Provide the (X, Y) coordinate of the cell's center where the given text is located.  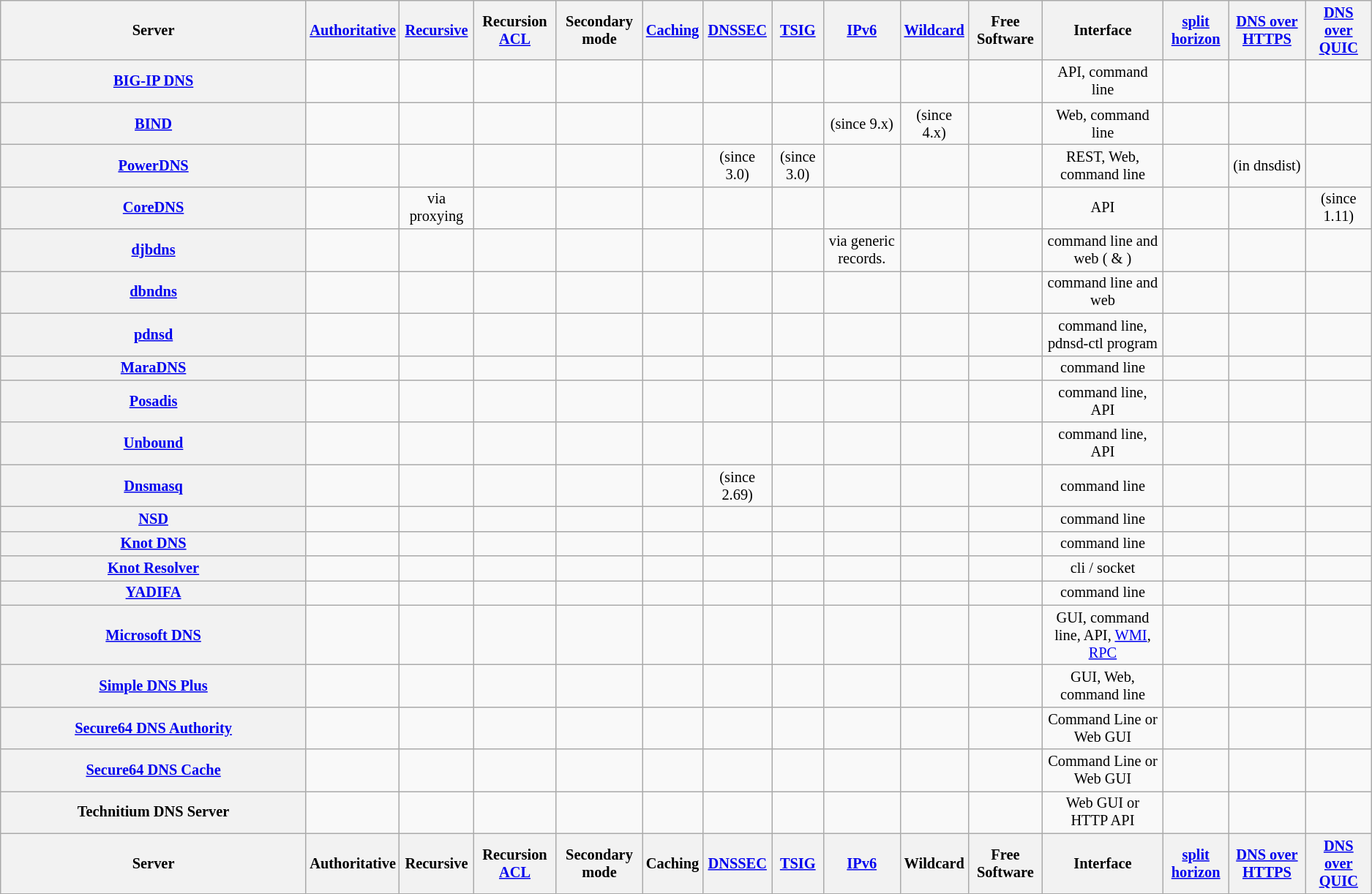
(since 1.11) (1339, 208)
YADIFA (154, 593)
via generic records. (862, 250)
BIND (154, 124)
API, command line (1103, 81)
pdnsd (154, 334)
(since 9.x) (862, 124)
Dnsmasq (154, 486)
Knot Resolver (154, 568)
MaraDNS (154, 368)
command line and web (1103, 292)
NSD (154, 519)
GUI, command line, API, WMI, RPC (1103, 635)
Secure64 DNS Authority (154, 728)
djbdns (154, 250)
Web, command line (1103, 124)
PowerDNS (154, 165)
command line, pdnsd-ctl program (1103, 334)
(since 2.69) (738, 486)
Microsoft DNS (154, 635)
(in dnsdist) (1267, 165)
Unbound (154, 443)
via proxying (436, 208)
API (1103, 208)
dbndns (154, 292)
Posadis (154, 401)
cli / socket (1103, 568)
Web GUI or HTTP API (1103, 812)
Secure64 DNS Cache (154, 770)
(since 4.x) (934, 124)
REST, Web, command line (1103, 165)
Knot DNS (154, 544)
GUI, Web, command line (1103, 685)
CoreDNS (154, 208)
command line and web ( & ) (1103, 250)
BIG-IP DNS (154, 81)
Technitium DNS Server (154, 812)
Simple DNS Plus (154, 685)
